Return the [X, Y] coordinate for the center point of the cell that contains the specified text.  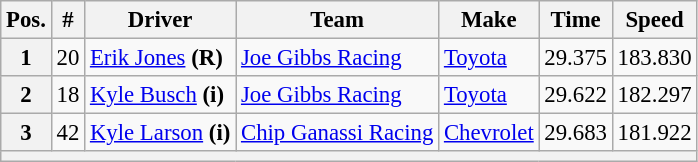
42 [68, 133]
3 [26, 133]
29.375 [576, 58]
18 [68, 95]
Kyle Busch (i) [160, 95]
20 [68, 58]
Time [576, 20]
Chip Ganassi Racing [338, 133]
182.297 [654, 95]
Erik Jones (R) [160, 58]
183.830 [654, 58]
Pos. [26, 20]
29.622 [576, 95]
# [68, 20]
2 [26, 95]
Make [489, 20]
29.683 [576, 133]
Speed [654, 20]
Chevrolet [489, 133]
Driver [160, 20]
Team [338, 20]
1 [26, 58]
Kyle Larson (i) [160, 133]
181.922 [654, 133]
